Identify which cell holds the provided text, then report its (X, Y) central coordinate. 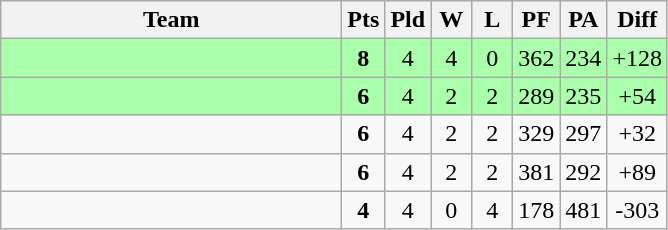
381 (536, 172)
Diff (638, 20)
481 (584, 210)
178 (536, 210)
+32 (638, 134)
8 (364, 58)
Team (172, 20)
235 (584, 96)
+54 (638, 96)
329 (536, 134)
+89 (638, 172)
297 (584, 134)
289 (536, 96)
362 (536, 58)
PA (584, 20)
Pts (364, 20)
292 (584, 172)
PF (536, 20)
Pld (408, 20)
-303 (638, 210)
+128 (638, 58)
W (452, 20)
234 (584, 58)
L (492, 20)
